Identify which cell holds the provided text, then report its [X, Y] central coordinate. 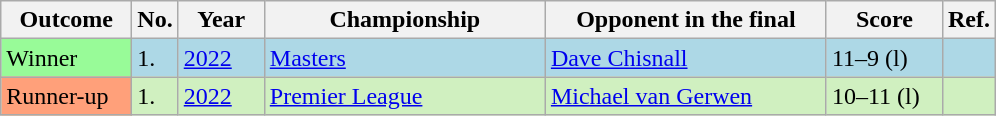
Outcome [66, 20]
Dave Chisnall [686, 58]
Winner [66, 58]
Runner-up [66, 96]
Year [221, 20]
11–9 (l) [884, 58]
No. [155, 20]
Michael van Gerwen [686, 96]
Premier League [404, 96]
Opponent in the final [686, 20]
10–11 (l) [884, 96]
Score [884, 20]
Championship [404, 20]
Masters [404, 58]
Ref. [968, 20]
